Capture the cell that displays the provided text and extract its [X, Y] central coordinate. 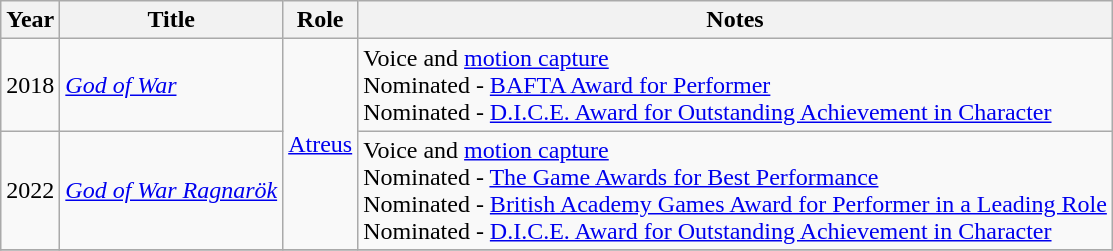
God of War Ragnarök [172, 190]
Role [320, 20]
God of War [172, 85]
2018 [30, 85]
Voice and motion capture Nominated - BAFTA Award for Performer Nominated - D.I.C.E. Award for Outstanding Achievement in Character [736, 85]
Title [172, 20]
Year [30, 20]
Atreus [320, 144]
2022 [30, 190]
Notes [736, 20]
